Identify which cell holds the provided text, then report its (X, Y) central coordinate. 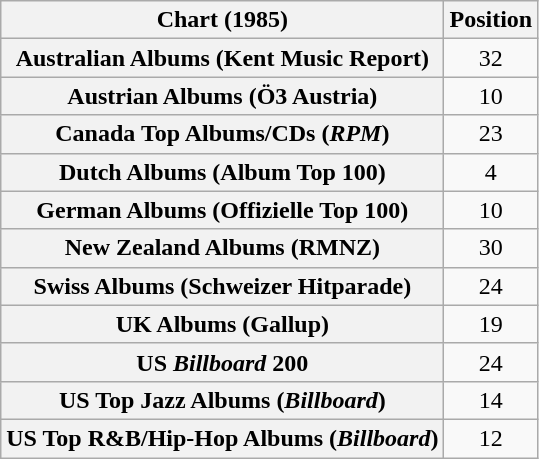
32 (491, 58)
12 (491, 438)
Canada Top Albums/CDs (RPM) (222, 134)
Dutch Albums (Album Top 100) (222, 172)
19 (491, 324)
Chart (1985) (222, 20)
Position (491, 20)
Australian Albums (Kent Music Report) (222, 58)
New Zealand Albums (RMNZ) (222, 248)
30 (491, 248)
Austrian Albums (Ö3 Austria) (222, 96)
German Albums (Offizielle Top 100) (222, 210)
US Top R&B/Hip-Hop Albums (Billboard) (222, 438)
4 (491, 172)
23 (491, 134)
Swiss Albums (Schweizer Hitparade) (222, 286)
UK Albums (Gallup) (222, 324)
US Top Jazz Albums (Billboard) (222, 400)
US Billboard 200 (222, 362)
14 (491, 400)
